From the cell containing the given text, extract its center point as [x, y] coordinate. 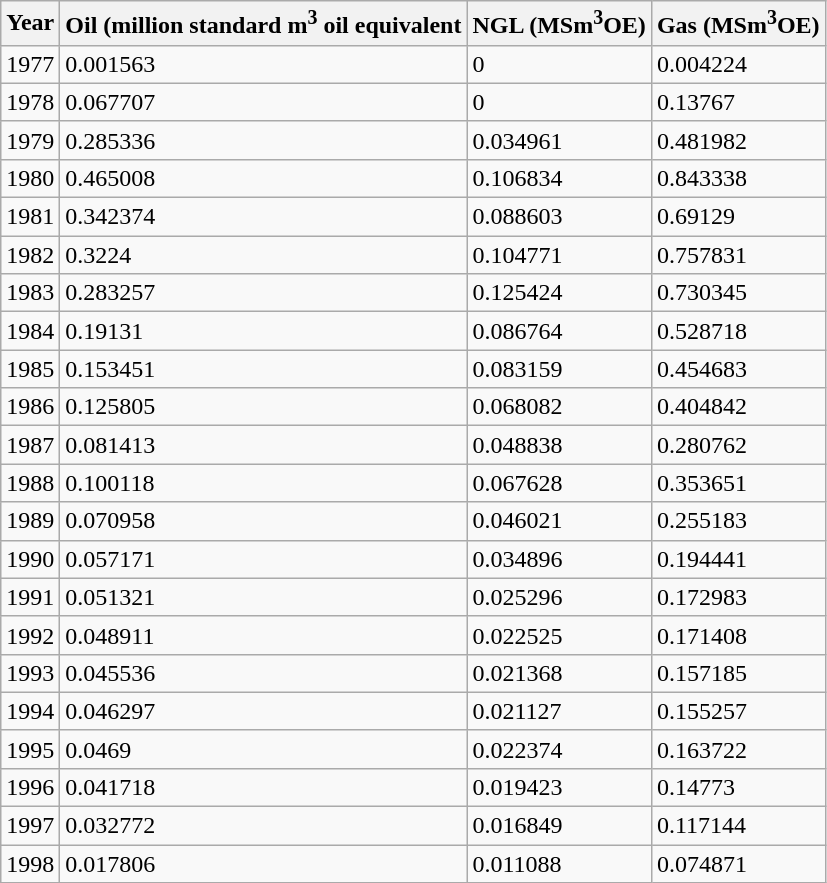
0.285336 [264, 140]
1988 [30, 483]
Gas (MSm3OE) [738, 24]
0.083159 [559, 369]
0.404842 [738, 407]
0.022374 [559, 749]
1996 [30, 787]
0.255183 [738, 521]
0.017806 [264, 864]
0.280762 [738, 445]
0.086764 [559, 331]
0.067707 [264, 102]
0.481982 [738, 140]
0.004224 [738, 64]
0.104771 [559, 255]
1980 [30, 178]
0.106834 [559, 178]
0.068082 [559, 407]
0.081413 [264, 445]
0.125424 [559, 293]
0.001563 [264, 64]
0.843338 [738, 178]
1986 [30, 407]
0.69129 [738, 217]
0.048838 [559, 445]
0.353651 [738, 483]
0.057171 [264, 559]
0.041718 [264, 787]
0.163722 [738, 749]
0.046021 [559, 521]
0.171408 [738, 635]
1989 [30, 521]
0.13767 [738, 102]
0.465008 [264, 178]
0.021368 [559, 673]
0.034896 [559, 559]
0.125805 [264, 407]
0.283257 [264, 293]
0.034961 [559, 140]
0.172983 [738, 597]
0.025296 [559, 597]
0.342374 [264, 217]
0.046297 [264, 711]
0.070958 [264, 521]
1990 [30, 559]
0.454683 [738, 369]
1991 [30, 597]
0.3224 [264, 255]
0.048911 [264, 635]
1979 [30, 140]
0.067628 [559, 483]
1992 [30, 635]
1997 [30, 826]
0.051321 [264, 597]
0.757831 [738, 255]
1983 [30, 293]
1987 [30, 445]
0.157185 [738, 673]
Year [30, 24]
0.021127 [559, 711]
1995 [30, 749]
0.19131 [264, 331]
1978 [30, 102]
0.074871 [738, 864]
0.0469 [264, 749]
0.194441 [738, 559]
1982 [30, 255]
0.153451 [264, 369]
0.117144 [738, 826]
0.528718 [738, 331]
0.155257 [738, 711]
0.730345 [738, 293]
0.022525 [559, 635]
0.100118 [264, 483]
1984 [30, 331]
Oil (million standard m3 oil equivalent [264, 24]
1993 [30, 673]
NGL (MSm3OE) [559, 24]
0.011088 [559, 864]
1998 [30, 864]
0.088603 [559, 217]
1994 [30, 711]
1981 [30, 217]
1977 [30, 64]
0.14773 [738, 787]
0.045536 [264, 673]
0.019423 [559, 787]
0.032772 [264, 826]
1985 [30, 369]
0.016849 [559, 826]
